From the cell containing the given text, extract its center point as (X, Y) coordinate. 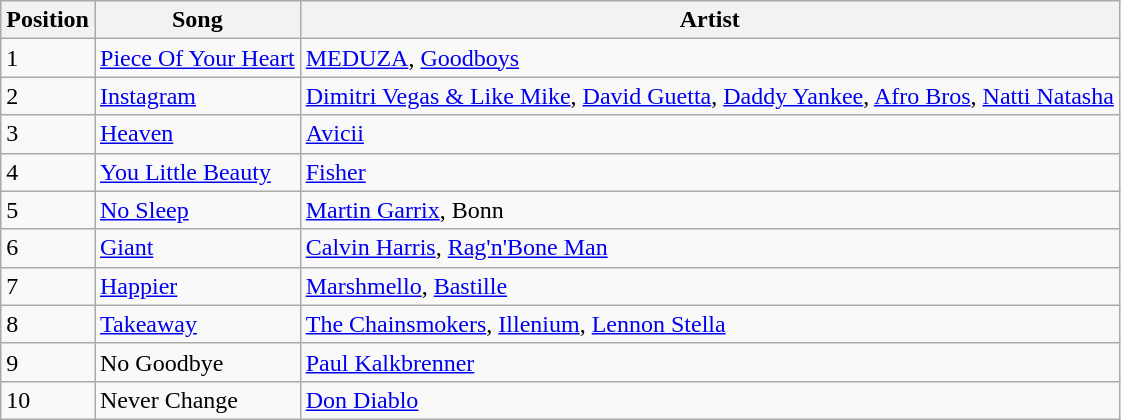
The Chainsmokers, Illenium, Lennon Stella (710, 324)
Instagram (197, 96)
Don Diablo (710, 400)
4 (48, 172)
Giant (197, 248)
MEDUZA, Goodboys (710, 58)
Happier (197, 286)
5 (48, 210)
No Goodbye (197, 362)
You Little Beauty (197, 172)
Dimitri Vegas & Like Mike, David Guetta, Daddy Yankee, Afro Bros, Natti Natasha (710, 96)
Takeaway (197, 324)
2 (48, 96)
10 (48, 400)
8 (48, 324)
Fisher (710, 172)
Piece Of Your Heart (197, 58)
Position (48, 20)
Paul Kalkbrenner (710, 362)
3 (48, 134)
9 (48, 362)
Heaven (197, 134)
Martin Garrix, Bonn (710, 210)
Never Change (197, 400)
6 (48, 248)
7 (48, 286)
Song (197, 20)
No Sleep (197, 210)
1 (48, 58)
Marshmello, Bastille (710, 286)
Avicii (710, 134)
Artist (710, 20)
Calvin Harris, Rag'n'Bone Man (710, 248)
